Locate the cell with the specified text and output its (X, Y) center coordinate. 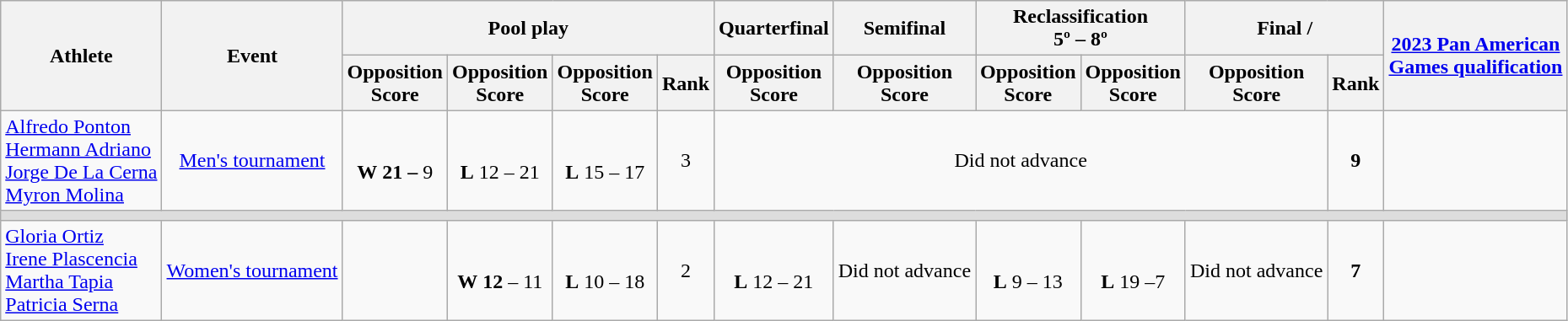
L 10 – 18 (605, 270)
Quarterfinal (774, 29)
W 21 – 9 (395, 160)
Men's tournament (252, 160)
7 (1356, 270)
9 (1356, 160)
Gloria OrtizIrene PlascenciaMartha TapiaPatricia Serna (81, 270)
L 15 – 17 (605, 160)
Pool play (528, 29)
Semifinal (904, 29)
L 19 –7 (1133, 270)
Alfredo PontonHermann AdrianoJorge De La CernaMyron Molina (81, 160)
Women's tournament (252, 270)
Reclassification5º – 8º (1081, 29)
L 9 – 13 (1028, 270)
Athlete (81, 56)
3 (685, 160)
W 12 – 11 (500, 270)
2023 Pan American Games qualification (1476, 56)
Event (252, 56)
2 (685, 270)
Final / (1284, 29)
